Find where the given text appears and provide that cell's center as [X, Y] coordinate. 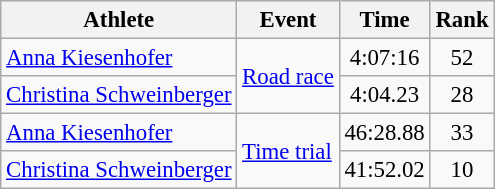
33 [462, 133]
41:52.02 [384, 170]
28 [462, 95]
Time [384, 20]
Athlete [119, 20]
Road race [288, 76]
52 [462, 58]
Event [288, 20]
46:28.88 [384, 133]
10 [462, 170]
Rank [462, 20]
4:07:16 [384, 58]
4:04.23 [384, 95]
Time trial [288, 152]
